Capture the cell that displays the provided text and extract its [X, Y] central coordinate. 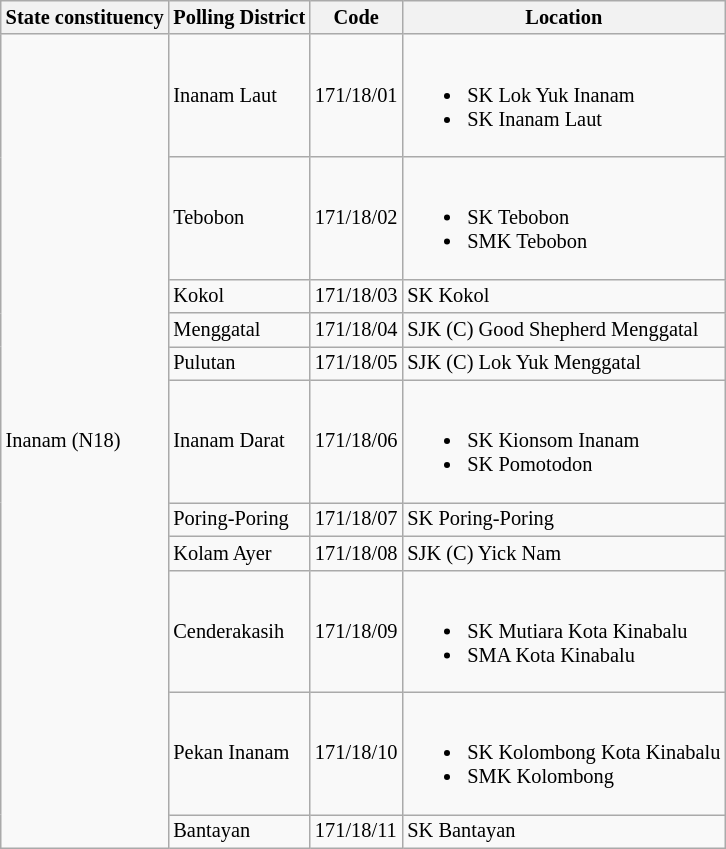
SK Kolombong Kota KinabaluSMK Kolombong [564, 753]
171/18/08 [356, 553]
Inanam (N18) [85, 441]
Tebobon [239, 217]
SK Poring-Poring [564, 519]
171/18/06 [356, 441]
SK Kokol [564, 296]
Pekan Inanam [239, 753]
SK Lok Yuk InanamSK Inanam Laut [564, 95]
171/18/01 [356, 95]
171/18/11 [356, 831]
State constituency [85, 17]
SK Kionsom InanamSK Pomotodon [564, 441]
Inanam Laut [239, 95]
171/18/03 [356, 296]
SJK (C) Good Shepherd Menggatal [564, 330]
SJK (C) Yick Nam [564, 553]
Poring-Poring [239, 519]
Kolam Ayer [239, 553]
171/18/05 [356, 363]
SK TebobonSMK Tebobon [564, 217]
Bantayan [239, 831]
Code [356, 17]
Location [564, 17]
SK Bantayan [564, 831]
Pulutan [239, 363]
Inanam Darat [239, 441]
171/18/02 [356, 217]
171/18/04 [356, 330]
171/18/07 [356, 519]
Polling District [239, 17]
Cenderakasih [239, 631]
171/18/09 [356, 631]
Menggatal [239, 330]
171/18/10 [356, 753]
SK Mutiara Kota KinabaluSMA Kota Kinabalu [564, 631]
Kokol [239, 296]
SJK (C) Lok Yuk Menggatal [564, 363]
